Scan for the cell matching the given text and deliver its [X, Y] coordinate at center. 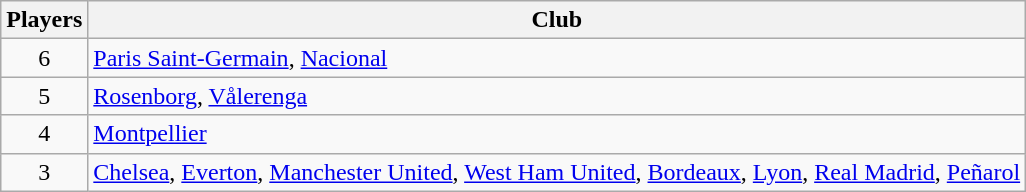
6 [44, 58]
5 [44, 96]
Montpellier [557, 134]
3 [44, 172]
Players [44, 20]
Paris Saint-Germain, Nacional [557, 58]
Chelsea, Everton, Manchester United, West Ham United, Bordeaux, Lyon, Real Madrid, Peñarol [557, 172]
Rosenborg, Vålerenga [557, 96]
Club [557, 20]
4 [44, 134]
